For the text-containing cell, return its midpoint in (X, Y) coordinate format. 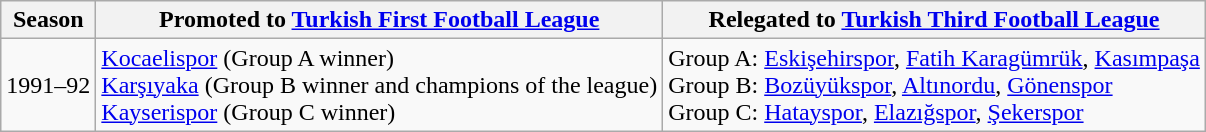
Group A: Eskişehirspor, Fatih Karagümrük, KasımpaşaGroup B: Bozüyükspor, Altınordu, GönensporGroup C: Hatayspor, Elazığspor, Şekerspor (934, 85)
Promoted to Turkish First Football League (380, 20)
Kocaelispor (Group A winner)Karşıyaka (Group B winner and champions of the league)Kayserispor (Group C winner) (380, 85)
Season (48, 20)
1991–92 (48, 85)
Relegated to Turkish Third Football League (934, 20)
